Scan for the cell matching the given text and deliver its (x, y) coordinate at center. 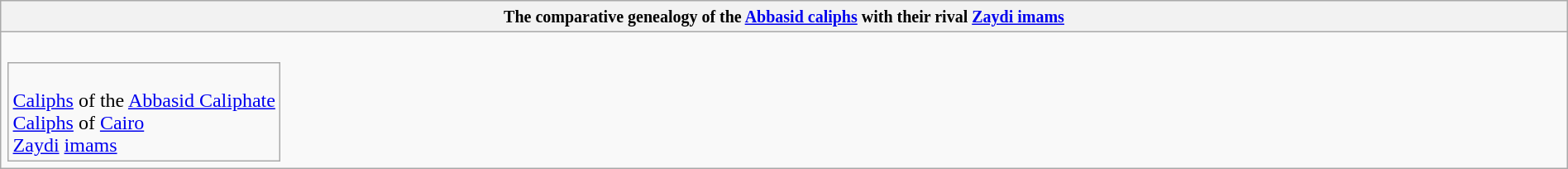
The comparative genealogy of the Abbasid caliphs with their rival Zaydi imams (784, 17)
